Determine the [X, Y] coordinate at the center of the cell enclosing the given text.  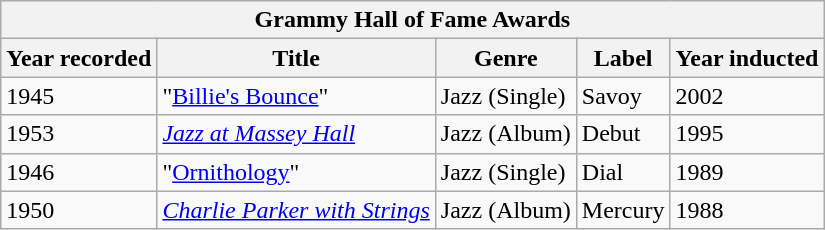
Label [623, 58]
1946 [79, 172]
1953 [79, 134]
Charlie Parker with Strings [296, 210]
1995 [747, 134]
Savoy [623, 96]
Debut [623, 134]
Year recorded [79, 58]
1988 [747, 210]
Title [296, 58]
"Billie's Bounce" [296, 96]
Jazz at Massey Hall [296, 134]
Grammy Hall of Fame Awards [412, 20]
1945 [79, 96]
2002 [747, 96]
Year inducted [747, 58]
1989 [747, 172]
Mercury [623, 210]
Dial [623, 172]
Genre [506, 58]
1950 [79, 210]
"Ornithology" [296, 172]
